Scan for the cell matching the given text and deliver its (X, Y) coordinate at center. 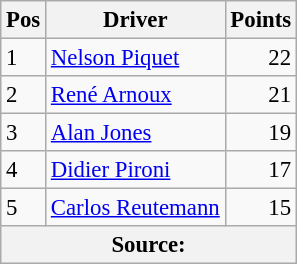
15 (260, 208)
1 (24, 58)
3 (24, 133)
Points (260, 20)
21 (260, 95)
Source: (149, 245)
5 (24, 208)
17 (260, 170)
Nelson Piquet (136, 58)
2 (24, 95)
Didier Pironi (136, 170)
René Arnoux (136, 95)
19 (260, 133)
Driver (136, 20)
Alan Jones (136, 133)
22 (260, 58)
Pos (24, 20)
Carlos Reutemann (136, 208)
4 (24, 170)
